Locate the cell with the specified text and output its (X, Y) center coordinate. 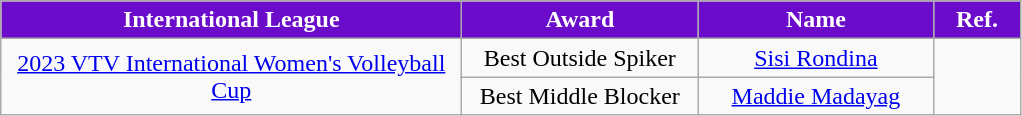
2023 VTV International Women's Volleyball Cup (232, 77)
International League (232, 20)
Sisi Rondina (816, 58)
Best Outside Spiker (580, 58)
Maddie Madayag (816, 96)
Name (816, 20)
Ref. (977, 20)
Award (580, 20)
Best Middle Blocker (580, 96)
